Capture the cell that displays the provided text and extract its (x, y) central coordinate. 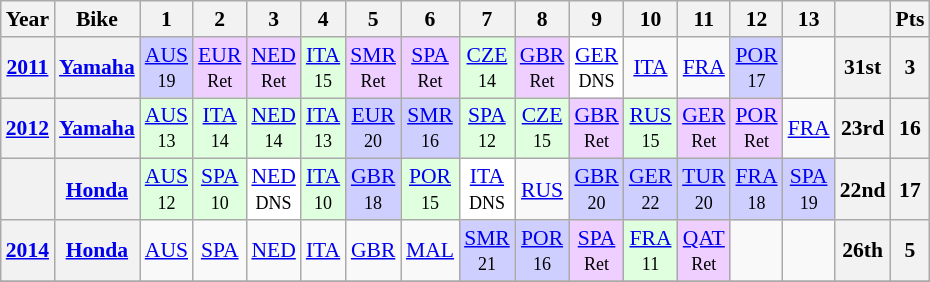
13 (809, 19)
26th (863, 250)
POR17 (756, 68)
2 (220, 19)
2012 (28, 128)
RUS (542, 190)
ITA13 (323, 128)
6 (430, 19)
GERDNS (596, 68)
NEDDNS (273, 190)
NED (273, 250)
CZE14 (487, 68)
Pts (910, 19)
POR15 (430, 190)
PORRet (756, 128)
AUS (166, 250)
23rd (863, 128)
NED14 (273, 128)
FRA11 (650, 250)
ITA14 (220, 128)
POR16 (542, 250)
GERRet (704, 128)
NEDRet (273, 68)
EURRet (220, 68)
GBR (373, 250)
9 (596, 19)
22nd (863, 190)
SPA12 (487, 128)
10 (650, 19)
16 (910, 128)
AUS12 (166, 190)
RUS15 (650, 128)
7 (487, 19)
AUS13 (166, 128)
Bike (97, 19)
1 (166, 19)
SPA19 (809, 190)
2011 (28, 68)
CZE15 (542, 128)
12 (756, 19)
MAL (430, 250)
EUR20 (373, 128)
GBR18 (373, 190)
AUS19 (166, 68)
SPA (220, 250)
ITA10 (323, 190)
31st (863, 68)
2014 (28, 250)
11 (704, 19)
Year (28, 19)
SPA10 (220, 190)
GBR20 (596, 190)
GER22 (650, 190)
TUR20 (704, 190)
FRA18 (756, 190)
ITA15 (323, 68)
QATRet (704, 250)
ITADNS (487, 190)
SMR21 (487, 250)
4 (323, 19)
8 (542, 19)
17 (910, 190)
SMRRet (373, 68)
SMR16 (430, 128)
